Provide the [x, y] coordinate of the cell's center where the given text is located.  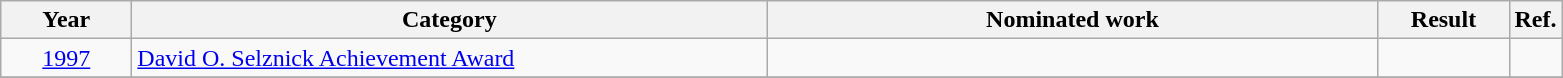
David O. Selznick Achievement Award [450, 58]
Year [66, 20]
1997 [66, 58]
Nominated work [1072, 20]
Category [450, 20]
Result [1444, 20]
Ref. [1536, 20]
